For the text-containing cell, return its midpoint in (x, y) coordinate format. 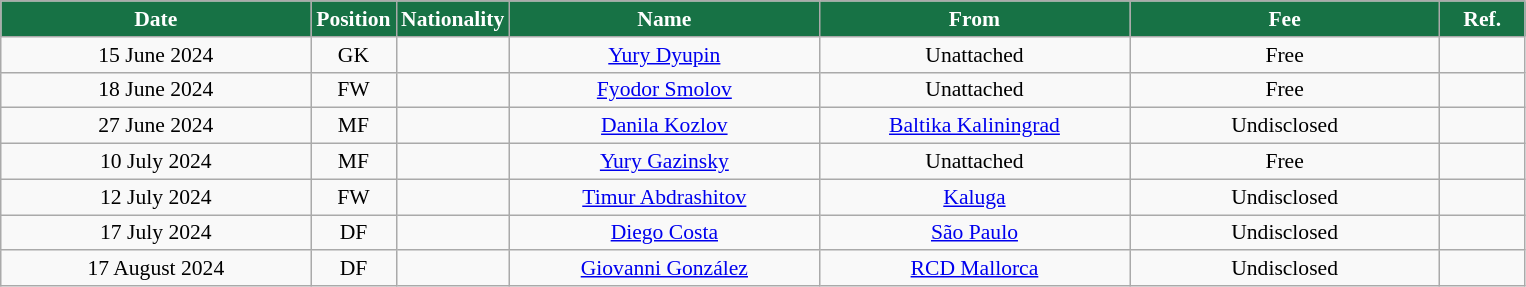
27 June 2024 (156, 126)
17 August 2024 (156, 269)
Position (354, 19)
Diego Costa (664, 233)
Danila Kozlov (664, 126)
Yury Gazinsky (664, 162)
Fee (1285, 19)
12 July 2024 (156, 197)
Baltika Kaliningrad (974, 126)
São Paulo (974, 233)
Timur Abdrashitov (664, 197)
17 July 2024 (156, 233)
Fyodor Smolov (664, 90)
Kaluga (974, 197)
15 June 2024 (156, 55)
18 June 2024 (156, 90)
Name (664, 19)
Nationality (452, 19)
Giovanni González (664, 269)
GK (354, 55)
Date (156, 19)
Ref. (1482, 19)
RCD Mallorca (974, 269)
10 July 2024 (156, 162)
From (974, 19)
Yury Dyupin (664, 55)
